Return the [X, Y] coordinate for the center point of the cell that contains the specified text.  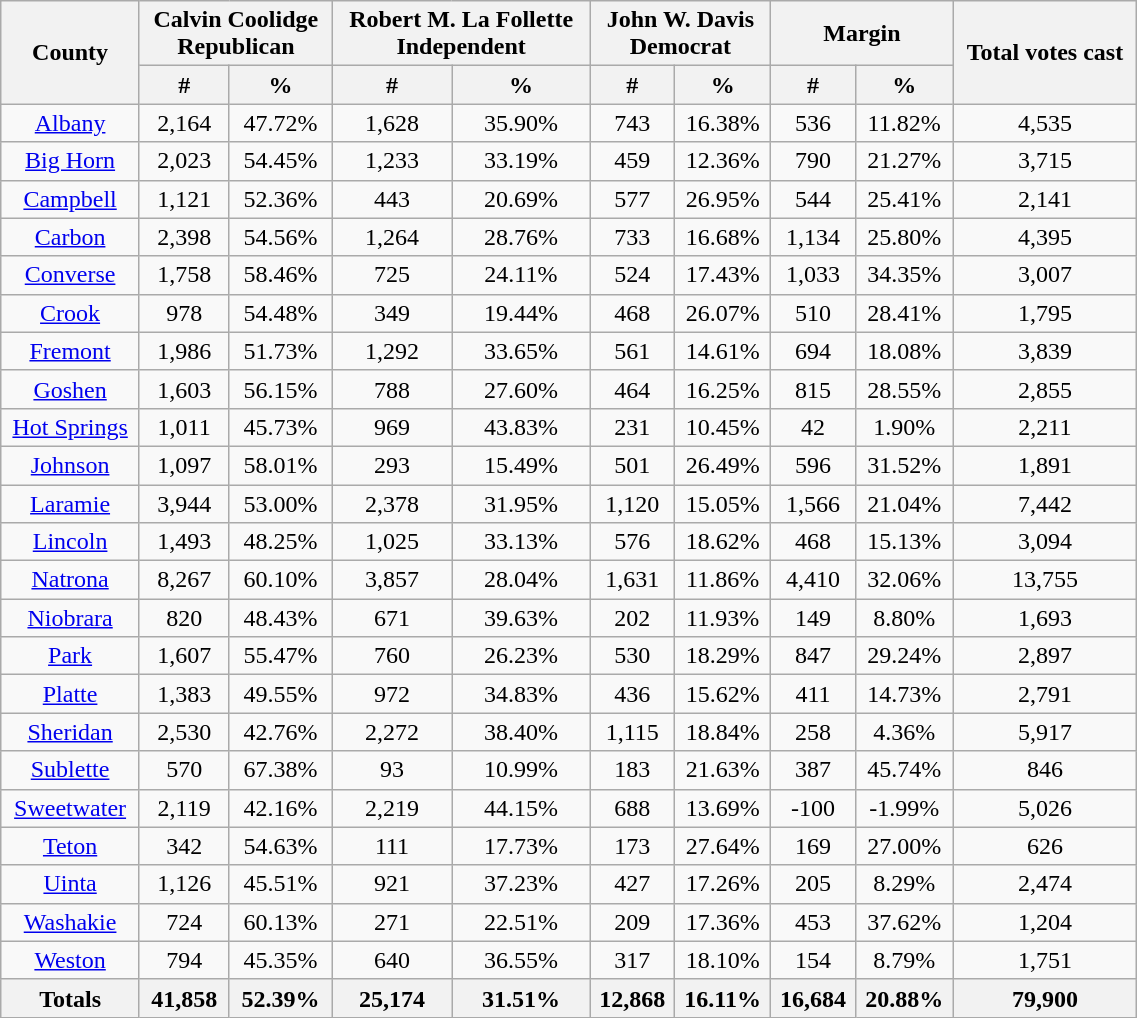
725 [392, 275]
1,751 [1045, 960]
13.69% [723, 808]
1,693 [1045, 618]
1,383 [184, 694]
53.00% [280, 503]
31.51% [521, 998]
14.61% [723, 351]
2,474 [1045, 884]
Goshen [70, 389]
2,119 [184, 808]
45.35% [280, 960]
County [70, 52]
54.56% [280, 237]
969 [392, 427]
42.76% [280, 732]
45.74% [904, 770]
28.41% [904, 313]
19.44% [521, 313]
2,272 [392, 732]
79,900 [1045, 998]
570 [184, 770]
45.51% [280, 884]
37.23% [521, 884]
16.38% [723, 123]
34.35% [904, 275]
26.49% [723, 465]
Washakie [70, 922]
26.23% [521, 656]
20.69% [521, 199]
12.36% [723, 161]
1,204 [1045, 922]
1,033 [814, 275]
846 [1045, 770]
20.88% [904, 998]
15.49% [521, 465]
56.15% [280, 389]
29.24% [904, 656]
111 [392, 846]
436 [632, 694]
3,715 [1045, 161]
43.83% [521, 427]
724 [184, 922]
11.86% [723, 580]
4,410 [814, 580]
16,684 [814, 998]
93 [392, 770]
54.45% [280, 161]
202 [632, 618]
2,219 [392, 808]
18.29% [723, 656]
16.68% [723, 237]
39.63% [521, 618]
17.43% [723, 275]
12,868 [632, 998]
49.55% [280, 694]
34.83% [521, 694]
2,141 [1045, 199]
15.13% [904, 542]
52.39% [280, 998]
387 [814, 770]
576 [632, 542]
11.93% [723, 618]
36.55% [521, 960]
21.63% [723, 770]
1,115 [632, 732]
18.10% [723, 960]
3,857 [392, 580]
815 [814, 389]
978 [184, 313]
Sweetwater [70, 808]
1,795 [1045, 313]
Niobrara [70, 618]
28.04% [521, 580]
33.65% [521, 351]
2,855 [1045, 389]
8.80% [904, 618]
733 [632, 237]
Hot Springs [70, 427]
60.13% [280, 922]
1,607 [184, 656]
1,120 [632, 503]
Total votes cast [1045, 52]
Teton [70, 846]
47.72% [280, 123]
10.99% [521, 770]
536 [814, 123]
10.45% [723, 427]
17.36% [723, 922]
Weston [70, 960]
-100 [814, 808]
271 [392, 922]
2,897 [1045, 656]
1,126 [184, 884]
2,211 [1045, 427]
1,025 [392, 542]
28.76% [521, 237]
561 [632, 351]
54.48% [280, 313]
1,134 [814, 237]
37.62% [904, 922]
544 [814, 199]
18.08% [904, 351]
25.41% [904, 199]
626 [1045, 846]
2,398 [184, 237]
Sublette [70, 770]
3,839 [1045, 351]
293 [392, 465]
8.79% [904, 960]
48.43% [280, 618]
443 [392, 199]
32.06% [904, 580]
4,395 [1045, 237]
530 [632, 656]
169 [814, 846]
27.64% [723, 846]
3,094 [1045, 542]
788 [392, 389]
972 [392, 694]
Sheridan [70, 732]
31.95% [521, 503]
24.11% [521, 275]
Laramie [70, 503]
1,758 [184, 275]
Natrona [70, 580]
25,174 [392, 998]
45.73% [280, 427]
149 [814, 618]
Big Horn [70, 161]
1,264 [392, 237]
42.16% [280, 808]
Margin [862, 34]
Carbon [70, 237]
231 [632, 427]
42 [814, 427]
15.62% [723, 694]
154 [814, 960]
1,566 [814, 503]
794 [184, 960]
27.60% [521, 389]
26.95% [723, 199]
38.40% [521, 732]
577 [632, 199]
524 [632, 275]
1.90% [904, 427]
1,292 [392, 351]
Albany [70, 123]
3,007 [1045, 275]
26.07% [723, 313]
453 [814, 922]
921 [392, 884]
743 [632, 123]
21.04% [904, 503]
1,986 [184, 351]
Platte [70, 694]
349 [392, 313]
44.15% [521, 808]
Totals [70, 998]
1,603 [184, 389]
688 [632, 808]
4.36% [904, 732]
510 [814, 313]
60.10% [280, 580]
Fremont [70, 351]
1,493 [184, 542]
58.46% [280, 275]
7,442 [1045, 503]
54.63% [280, 846]
Uinta [70, 884]
Robert M. La FolletteIndependent [461, 34]
18.62% [723, 542]
13,755 [1045, 580]
John W. DavisDemocrat [680, 34]
Lincoln [70, 542]
459 [632, 161]
67.38% [280, 770]
17.26% [723, 884]
11.82% [904, 123]
209 [632, 922]
205 [814, 884]
21.27% [904, 161]
22.51% [521, 922]
5,917 [1045, 732]
596 [814, 465]
1,233 [392, 161]
Johnson [70, 465]
847 [814, 656]
58.01% [280, 465]
1,121 [184, 199]
790 [814, 161]
2,378 [392, 503]
4,535 [1045, 123]
671 [392, 618]
464 [632, 389]
183 [632, 770]
Park [70, 656]
52.36% [280, 199]
48.25% [280, 542]
1,631 [632, 580]
317 [632, 960]
31.52% [904, 465]
27.00% [904, 846]
8.29% [904, 884]
2,023 [184, 161]
55.47% [280, 656]
2,791 [1045, 694]
3,944 [184, 503]
1,097 [184, 465]
694 [814, 351]
16.25% [723, 389]
-1.99% [904, 808]
15.05% [723, 503]
33.19% [521, 161]
28.55% [904, 389]
Calvin CoolidgeRepublican [236, 34]
173 [632, 846]
2,164 [184, 123]
258 [814, 732]
51.73% [280, 351]
411 [814, 694]
427 [632, 884]
35.90% [521, 123]
18.84% [723, 732]
Crook [70, 313]
41,858 [184, 998]
640 [392, 960]
Converse [70, 275]
33.13% [521, 542]
1,628 [392, 123]
501 [632, 465]
5,026 [1045, 808]
760 [392, 656]
342 [184, 846]
820 [184, 618]
25.80% [904, 237]
1,891 [1045, 465]
8,267 [184, 580]
16.11% [723, 998]
2,530 [184, 732]
17.73% [521, 846]
1,011 [184, 427]
14.73% [904, 694]
Campbell [70, 199]
